Pinpoint the cell where the given text exists, returning its [X, Y] midpoint coordinate. 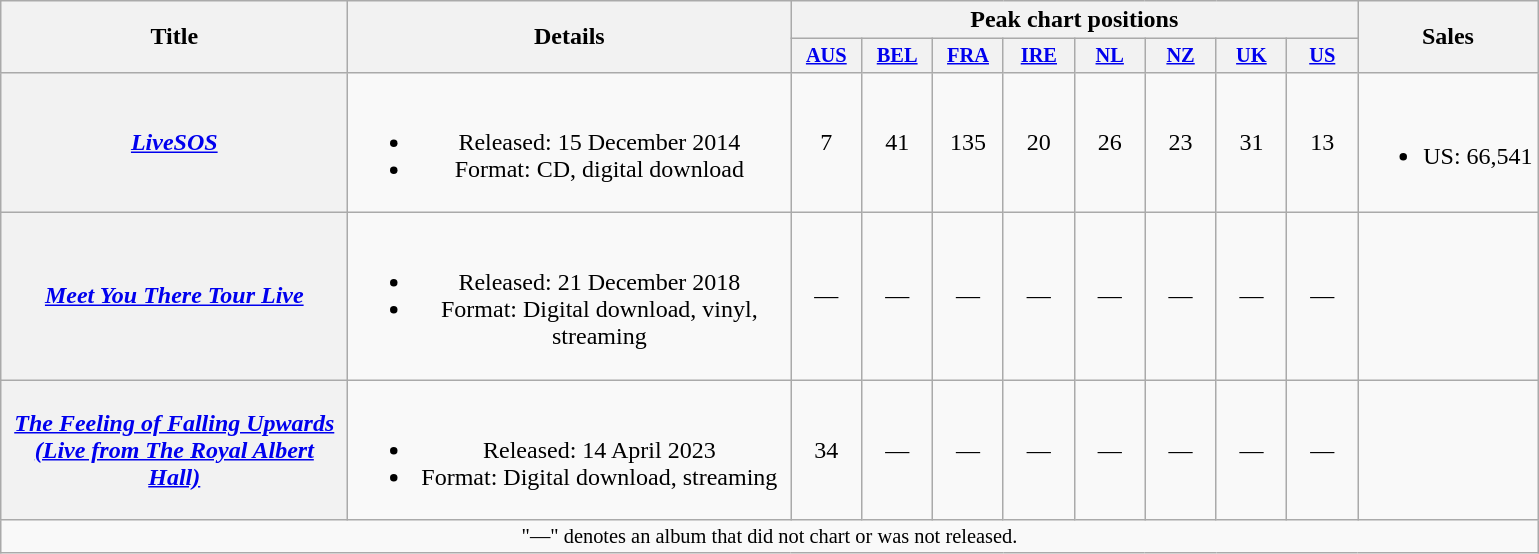
AUS [826, 56]
US [1322, 56]
Title [174, 37]
"—" denotes an album that did not chart or was not released. [770, 537]
LiveSOS [174, 142]
NZ [1180, 56]
BEL [898, 56]
13 [1322, 142]
IRE [1038, 56]
Released: 15 December 2014Format: CD, digital download [570, 142]
NL [1110, 56]
Sales [1448, 37]
FRA [968, 56]
135 [968, 142]
41 [898, 142]
7 [826, 142]
31 [1252, 142]
Released: 14 April 2023Format: Digital download, streaming [570, 450]
Details [570, 37]
Released: 21 December 2018Format: Digital download, vinyl, streaming [570, 296]
34 [826, 450]
The Feeling of Falling Upwards (Live from The Royal Albert Hall) [174, 450]
Peak chart positions [1074, 20]
US: 66,541 [1448, 142]
Meet You There Tour Live [174, 296]
23 [1180, 142]
20 [1038, 142]
UK [1252, 56]
26 [1110, 142]
